Return the (X, Y) coordinate for the center point of the cell that contains the specified text.  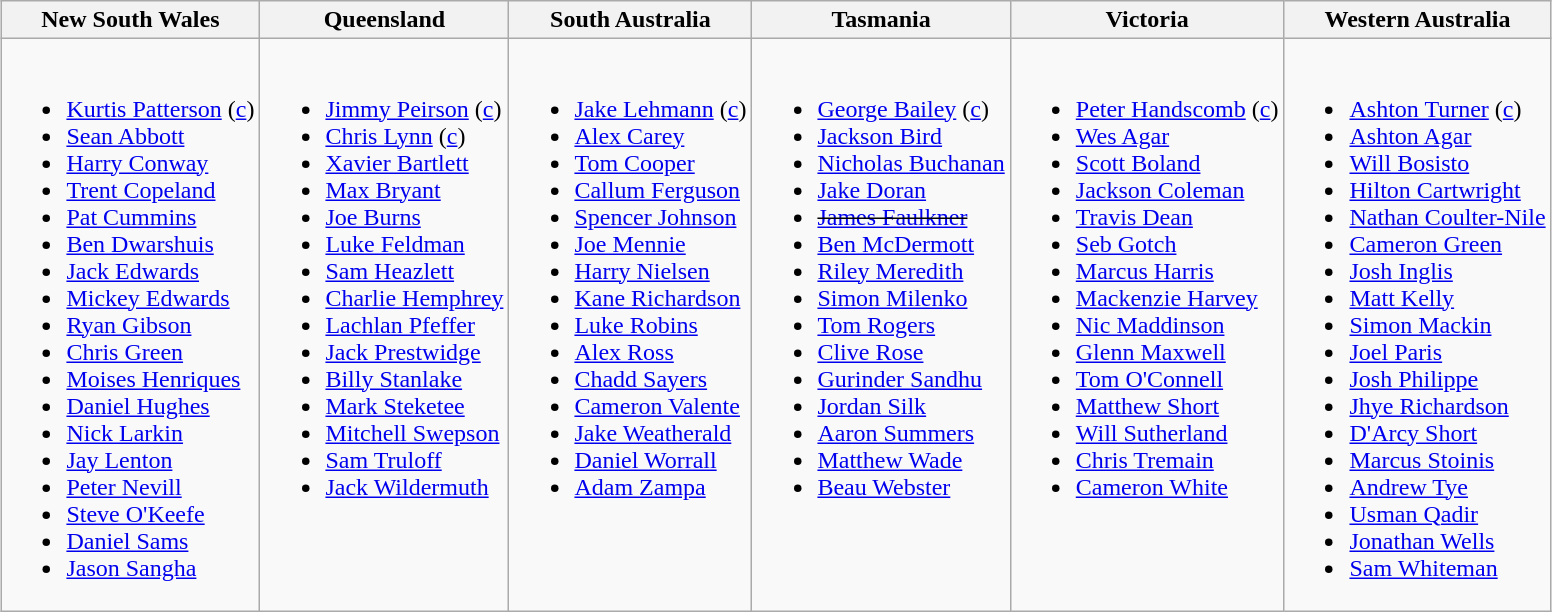
Tasmania (881, 20)
Queensland (384, 20)
New South Wales (130, 20)
South Australia (630, 20)
Western Australia (1418, 20)
Victoria (1147, 20)
